Determine the (x, y) coordinate at the center of the cell enclosing the given text.  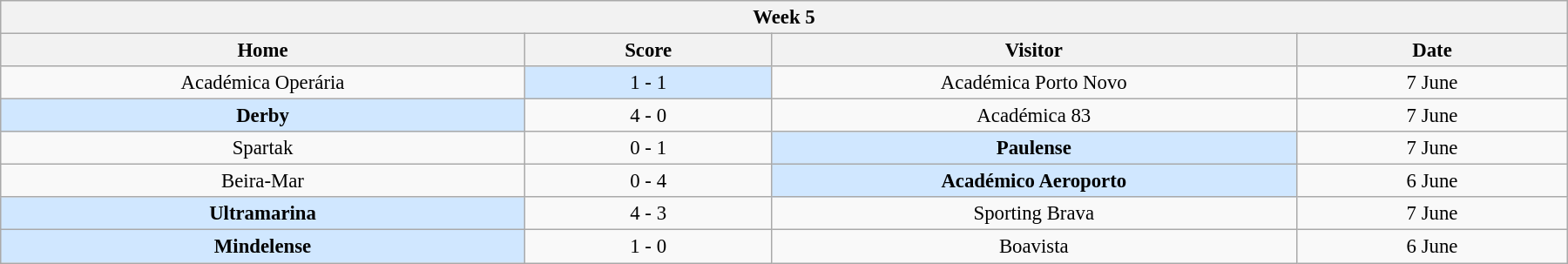
4 - 3 (648, 213)
Spartak (263, 148)
4 - 0 (648, 116)
1 - 1 (648, 83)
Académico Aeroporto (1033, 181)
0 - 4 (648, 181)
Score (648, 51)
Académica Operária (263, 83)
Paulense (1033, 148)
Académica 83 (1033, 116)
Mindelense (263, 247)
Home (263, 51)
Ultramarina (263, 213)
Académica Porto Novo (1033, 83)
Derby (263, 116)
Date (1432, 51)
Beira-Mar (263, 181)
Week 5 (784, 17)
0 - 1 (648, 148)
Sporting Brava (1033, 213)
Visitor (1033, 51)
Boavista (1033, 247)
1 - 0 (648, 247)
